Return the [x, y] coordinate for the center point of the cell that contains the specified text.  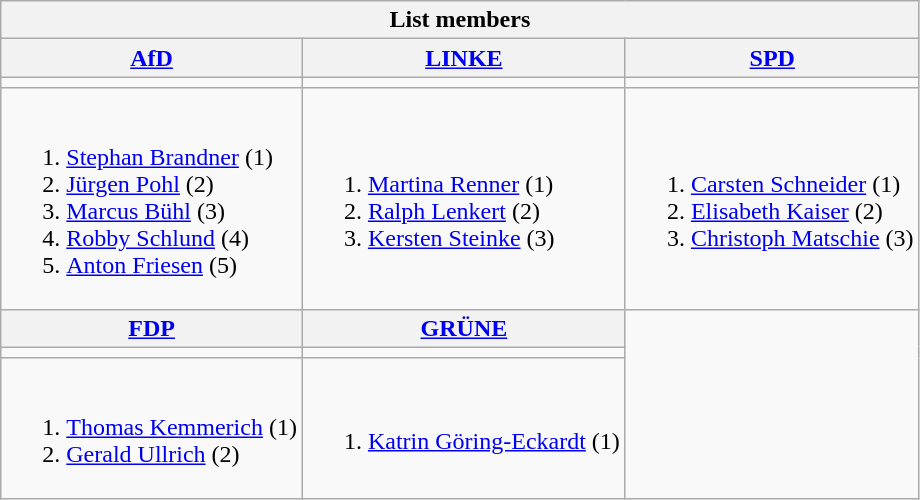
FDP [152, 328]
Stephan Brandner (1)Jürgen Pohl (2)Marcus Bühl (3)Robby Schlund (4)Anton Friesen (5) [152, 198]
GRÜNE [464, 328]
Thomas Kemmerich (1)Gerald Ullrich (2) [152, 428]
AfD [152, 58]
List members [460, 20]
SPD [772, 58]
Martina Renner (1)Ralph Lenkert (2)Kersten Steinke (3) [464, 198]
Carsten Schneider (1)Elisabeth Kaiser (2)Christoph Matschie (3) [772, 198]
Katrin Göring-Eckardt (1) [464, 428]
LINKE [464, 58]
